Return (x, y) of the center of cell containing provided text 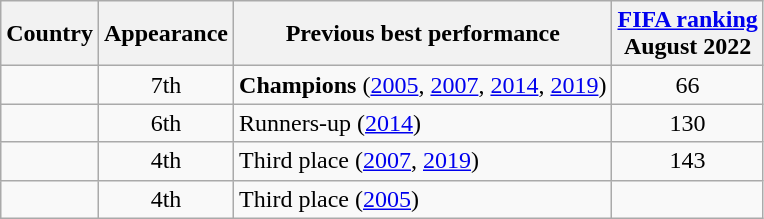
130 (688, 123)
FIFA rankingAugust 2022 (688, 34)
66 (688, 85)
7th (166, 85)
6th (166, 123)
Appearance (166, 34)
Previous best performance (423, 34)
143 (688, 161)
Country (50, 34)
Champions (2005, 2007, 2014, 2019) (423, 85)
Runners-up (2014) (423, 123)
Third place (2005) (423, 199)
Third place (2007, 2019) (423, 161)
